Pinpoint the cell where the given text exists, returning its (X, Y) midpoint coordinate. 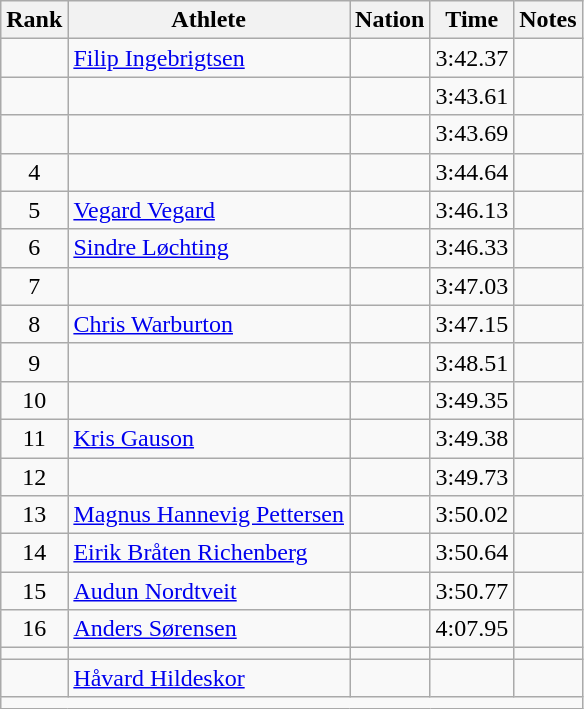
16 (34, 629)
3:49.38 (472, 438)
10 (34, 400)
Audun Nordtveit (209, 591)
13 (34, 515)
Vegard Vegard (209, 210)
8 (34, 324)
9 (34, 362)
3:47.15 (472, 324)
Magnus Hannevig Pettersen (209, 515)
Sindre Løchting (209, 248)
3:44.64 (472, 172)
7 (34, 286)
Rank (34, 20)
3:50.02 (472, 515)
Eirik Bråten Richenberg (209, 553)
15 (34, 591)
Time (472, 20)
Anders Sørensen (209, 629)
3:48.51 (472, 362)
3:46.33 (472, 248)
3:42.37 (472, 58)
Chris Warburton (209, 324)
4:07.95 (472, 629)
12 (34, 477)
3:46.13 (472, 210)
6 (34, 248)
Kris Gauson (209, 438)
14 (34, 553)
Notes (548, 20)
5 (34, 210)
Athlete (209, 20)
Håvard Hildeskor (209, 678)
3:49.73 (472, 477)
3:49.35 (472, 400)
3:43.69 (472, 134)
3:47.03 (472, 286)
3:43.61 (472, 96)
Nation (390, 20)
4 (34, 172)
11 (34, 438)
3:50.77 (472, 591)
Filip Ingebrigtsen (209, 58)
3:50.64 (472, 553)
